Provide the (x, y) coordinate of the cell's center where the given text is located.  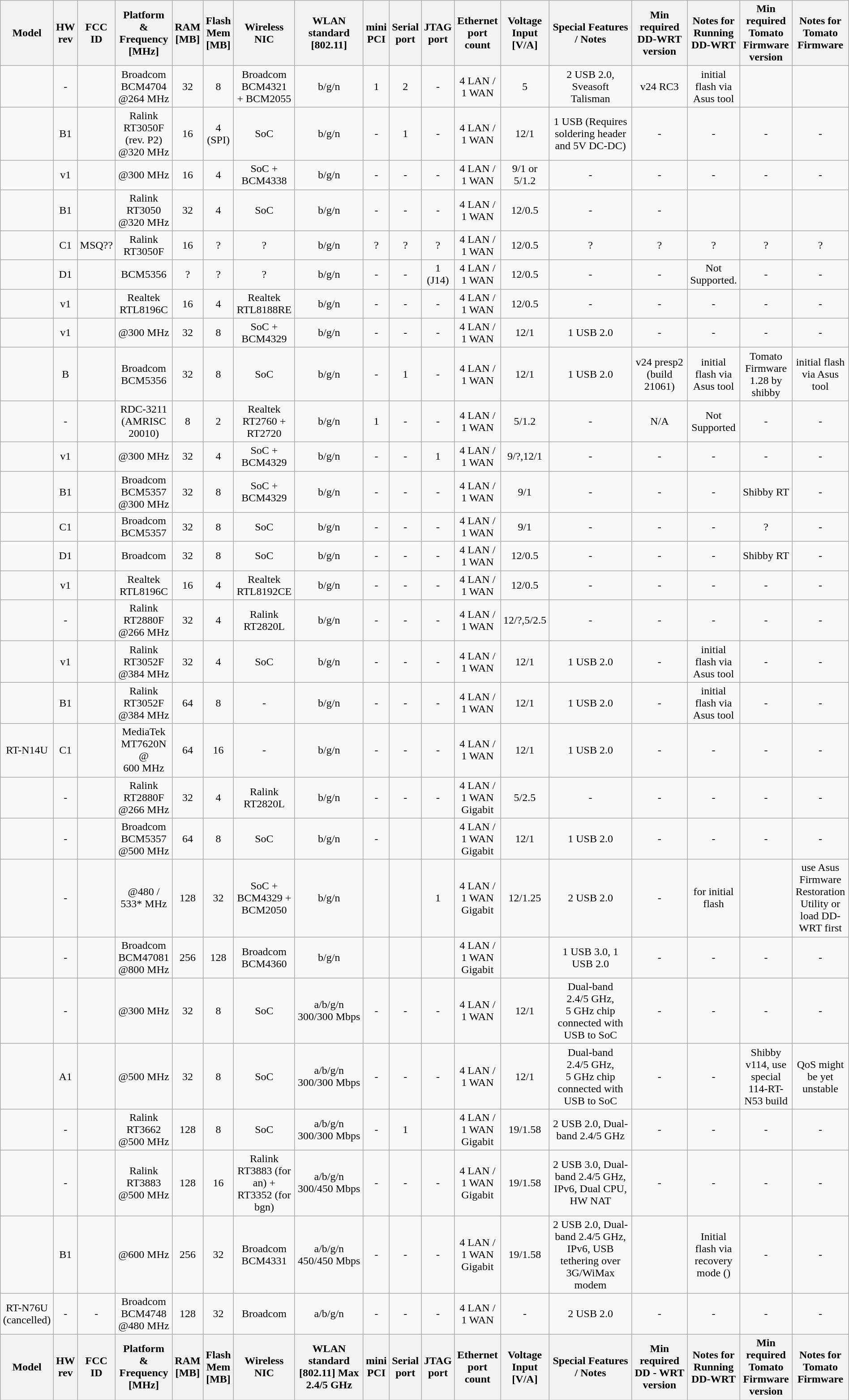
5 (525, 86)
2 USB 2.0, Dual-band 2.4/5 GHz (590, 1129)
Min required DD-WRT version (660, 33)
Ralink RT3883 (for an) + RT3352 (for bgn) (264, 1183)
Initial flash via recovery mode () (714, 1254)
A1 (65, 1076)
2 USB 2.0, Dual-band 2.4/5 GHz, IPv6, USB tethering over 3G/WiMax modem (590, 1254)
Realtek RTL8192CE (264, 585)
WLAN standard [802.11] (329, 33)
SoC + BCM4338 (264, 175)
RDC-3211 (AMRISC 20010) (144, 421)
Broadcom BCM4704 @264 MHz (144, 86)
for initial flash (714, 898)
9/?,12/1 (525, 456)
QoS might be yet unstable (820, 1076)
Realtek RTL8188RE (264, 304)
Tomato Firmware 1.28 by shibby (766, 374)
SoC + BCM4329 + BCM2050 (264, 898)
v24 presp2 (build 21061) (660, 374)
Min required DD - WRT version (660, 1367)
12/?,5/2.5 (525, 620)
MediaTek MT7620N @ 600 MHz (144, 750)
Broadcom BCM4331 (264, 1254)
Broadcom BCM5357 @500 MHz (144, 839)
use Asus Firmware Restoration Utility or load DD-WRT first (820, 898)
1 USB 3.0, 1 USB 2.0 (590, 957)
Not Supported (714, 421)
B (65, 374)
RT-N76U (cancelled) (27, 1314)
Ralink RT3883 @500 MHz (144, 1183)
Broadcom BCM47081 @800 MHz (144, 957)
Ralink RT3662 @500 MHz (144, 1129)
2 USB 3.0, Dual-band 2.4/5 GHz, IPv6, Dual CPU, HW NAT (590, 1183)
5/1.2 (525, 421)
Broadcom BCM4360 (264, 957)
@500 MHz (144, 1076)
a/b/g/n 300/450 Mbps (329, 1183)
@600 MHz (144, 1254)
Broadcom BCM4748 @480 MHz (144, 1314)
a/b/g/n (329, 1314)
WLAN standard [802.11] Max 2.4/5 GHz (329, 1367)
Shibby v114, use special 114-RT-N53 build (766, 1076)
BCM5356 (144, 274)
12/1.25 (525, 898)
Not Supported. (714, 274)
a/b/g/n 450/450 Mbps (329, 1254)
1 (J14) (438, 274)
N/A (660, 421)
@480 / 533* MHz (144, 898)
1 USB (Requires soldering header and 5V DC-DC) (590, 134)
Broadcom BCM5356 (144, 374)
Realtek RT2760 + RT2720 (264, 421)
Ralink RT3050F (144, 246)
MSQ?? (96, 246)
Broadcom BCM5357 @300 MHz (144, 492)
9/1 or 5/1.2 (525, 175)
4 (SPI) (218, 134)
Broadcom BCM4321 + BCM2055 (264, 86)
Ralink RT3050F (rev. P2) @320 MHz (144, 134)
2 USB 2.0, Sveasoft Talisman (590, 86)
5/2.5 (525, 797)
v24 RC3 (660, 86)
Ralink RT3050 @320 MHz (144, 210)
Broadcom BCM5357 (144, 527)
RT-N14U (27, 750)
